For the text-containing cell, return its midpoint in (x, y) coordinate format. 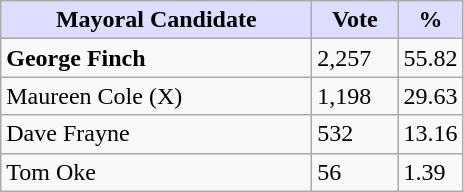
1,198 (355, 96)
56 (355, 172)
13.16 (430, 134)
29.63 (430, 96)
George Finch (156, 58)
Dave Frayne (156, 134)
1.39 (430, 172)
% (430, 20)
55.82 (430, 58)
Tom Oke (156, 172)
532 (355, 134)
Mayoral Candidate (156, 20)
Maureen Cole (X) (156, 96)
Vote (355, 20)
2,257 (355, 58)
